Return the [x, y] coordinate for the center point of the cell that contains the specified text.  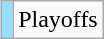
Playoffs [58, 20]
